For the text-containing cell, return its midpoint in (x, y) coordinate format. 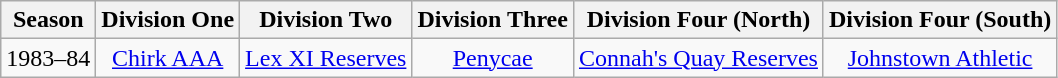
Connah's Quay Reserves (698, 58)
Division Three (493, 20)
Division One (168, 20)
Penycae (493, 58)
Lex XI Reserves (326, 58)
Division Four (North) (698, 20)
Chirk AAA (168, 58)
1983–84 (48, 58)
Division Two (326, 20)
Division Four (South) (940, 20)
Season (48, 20)
Johnstown Athletic (940, 58)
